Return the (X, Y) coordinate for the center point of the cell that contains the specified text.  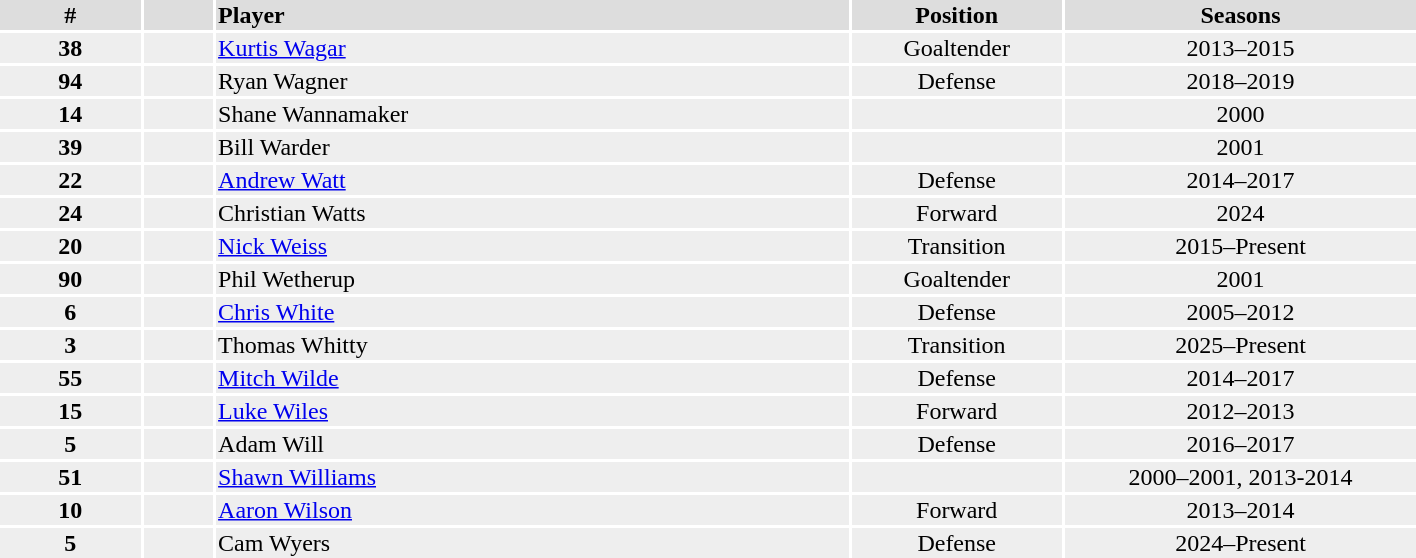
2000 (1240, 114)
Cam Wyers (533, 543)
Player (533, 15)
Kurtis Wagar (533, 48)
Christian Watts (533, 213)
2024–Present (1240, 543)
2013–2015 (1240, 48)
Shawn Williams (533, 477)
2000–2001, 2013-2014 (1240, 477)
20 (70, 246)
2015–Present (1240, 246)
Phil Wetherup (533, 279)
Chris White (533, 312)
2013–2014 (1240, 510)
2016–2017 (1240, 444)
6 (70, 312)
90 (70, 279)
14 (70, 114)
2024 (1240, 213)
15 (70, 411)
10 (70, 510)
Aaron Wilson (533, 510)
Shane Wannamaker (533, 114)
Andrew Watt (533, 180)
2012–2013 (1240, 411)
Ryan Wagner (533, 81)
Thomas Whitty (533, 345)
3 (70, 345)
Nick Weiss (533, 246)
Luke Wiles (533, 411)
55 (70, 378)
94 (70, 81)
22 (70, 180)
# (70, 15)
Seasons (1240, 15)
24 (70, 213)
Bill Warder (533, 147)
Position (956, 15)
Adam Will (533, 444)
2018–2019 (1240, 81)
Mitch Wilde (533, 378)
2025–Present (1240, 345)
2005–2012 (1240, 312)
39 (70, 147)
51 (70, 477)
38 (70, 48)
